Locate the cell with the specified text and output its (X, Y) center coordinate. 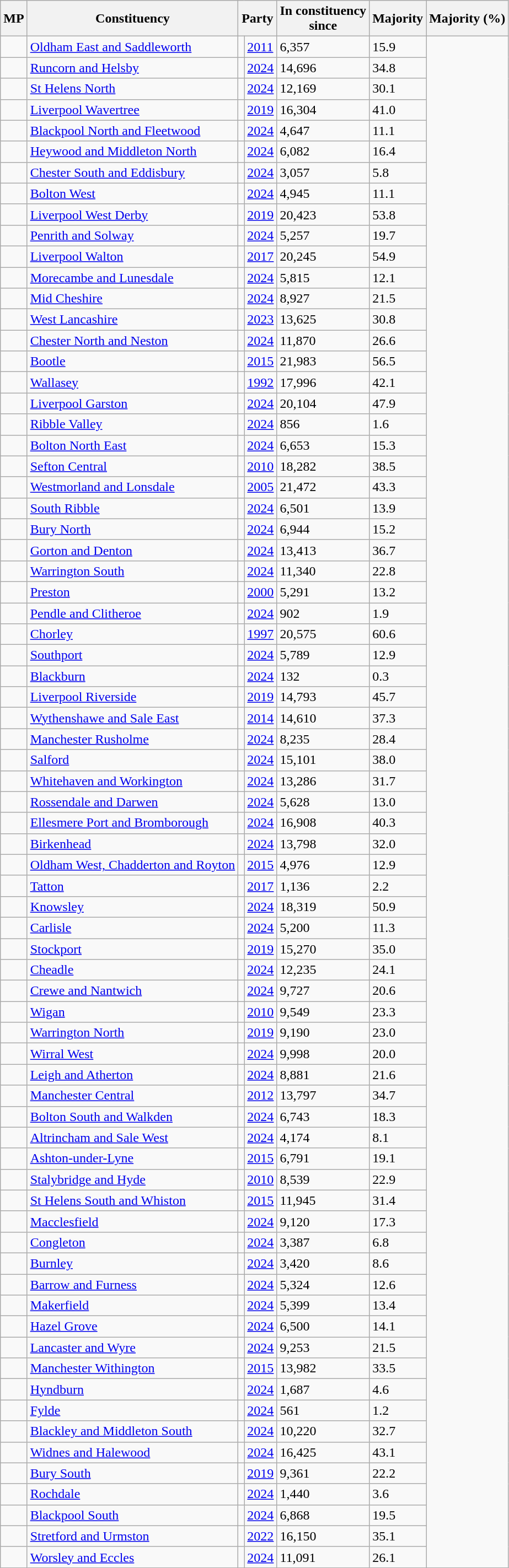
3,057 (323, 173)
12,169 (323, 89)
17,996 (323, 382)
Ashton-under-Lyne (132, 1159)
30.1 (398, 89)
9,361 (323, 1473)
6,743 (323, 1117)
Barrow and Furness (132, 1285)
Hyndburn (132, 1389)
Hazel Grove (132, 1327)
9,253 (323, 1348)
Constituency (132, 19)
8,881 (323, 1075)
Blackley and Middleton South (132, 1431)
Bolton North East (132, 445)
24.1 (398, 970)
4,174 (323, 1138)
13,797 (323, 1096)
38.0 (398, 760)
32.7 (398, 1431)
Liverpool Walton (132, 256)
6,868 (323, 1515)
42.1 (398, 382)
2022 (260, 1536)
36.7 (398, 550)
45.7 (398, 697)
Blackpool South (132, 1515)
41.0 (398, 110)
16,425 (323, 1452)
Chorley (132, 634)
Chester North and Neston (132, 341)
Ribble Valley (132, 424)
1992 (260, 382)
Macclesfield (132, 1221)
Manchester Central (132, 1096)
3,387 (323, 1242)
Oldham West, Chadderton and Royton (132, 865)
West Lancashire (132, 320)
6,082 (323, 152)
Blackburn (132, 676)
32.0 (398, 844)
13.9 (398, 508)
2014 (260, 718)
Bury North (132, 529)
0.3 (398, 676)
8,235 (323, 739)
Majority (%) (468, 19)
12.1 (398, 277)
6,500 (323, 1327)
Warrington North (132, 1033)
Bootle (132, 362)
16,304 (323, 110)
2005 (260, 487)
Chester South and Eddisbury (132, 173)
4,945 (323, 193)
Tatton (132, 886)
33.5 (398, 1368)
Runcorn and Helsby (132, 68)
12,235 (323, 970)
47.9 (398, 403)
11,870 (323, 341)
9,727 (323, 991)
Fylde (132, 1410)
Knowsley (132, 907)
43.1 (398, 1452)
Worsley and Eccles (132, 1557)
8,539 (323, 1179)
5,200 (323, 928)
Wigan (132, 1012)
Ellesmere Port and Bromborough (132, 823)
14,696 (323, 68)
60.6 (398, 634)
4,976 (323, 865)
8,927 (323, 299)
Morecambe and Lunesdale (132, 277)
St Helens South and Whiston (132, 1200)
20,104 (323, 403)
22.9 (398, 1179)
35.1 (398, 1536)
6.8 (398, 1242)
Widnes and Halewood (132, 1452)
Leigh and Atherton (132, 1075)
5,628 (323, 802)
1.6 (398, 424)
26.6 (398, 341)
2012 (260, 1096)
16,908 (323, 823)
5,815 (323, 277)
37.3 (398, 718)
16,150 (323, 1536)
3.6 (398, 1494)
43.3 (398, 487)
13,982 (323, 1368)
14,793 (323, 697)
Liverpool Riverside (132, 697)
19.5 (398, 1515)
54.9 (398, 256)
21,472 (323, 487)
Warrington South (132, 571)
Mid Cheshire (132, 299)
Liverpool Wavertree (132, 110)
Rossendale and Darwen (132, 802)
3,420 (323, 1263)
8.1 (398, 1138)
Cheadle (132, 970)
19.7 (398, 235)
20.6 (398, 991)
MP (14, 19)
South Ribble (132, 508)
Lancaster and Wyre (132, 1348)
Southport (132, 655)
11,340 (323, 571)
Bury South (132, 1473)
1,136 (323, 886)
Penrith and Solway (132, 235)
11,945 (323, 1200)
20,575 (323, 634)
13.4 (398, 1306)
Altrincham and Sale West (132, 1138)
34.8 (398, 68)
13.0 (398, 802)
40.3 (398, 823)
14.1 (398, 1327)
1.2 (398, 1410)
Manchester Rusholme (132, 739)
Liverpool West Derby (132, 214)
21.6 (398, 1075)
5,257 (323, 235)
31.7 (398, 781)
38.5 (398, 466)
Congleton (132, 1242)
20,423 (323, 214)
19.1 (398, 1159)
13,798 (323, 844)
Blackpool North and Fleetwood (132, 131)
4.6 (398, 1389)
16.4 (398, 152)
11.3 (398, 928)
Bolton West (132, 193)
5.8 (398, 173)
Makerfield (132, 1306)
15.3 (398, 445)
22.8 (398, 571)
14,610 (323, 718)
Majority (398, 19)
St Helens North (132, 89)
35.0 (398, 949)
Wallasey (132, 382)
Westmorland and Lonsdale (132, 487)
12.6 (398, 1285)
Wirral West (132, 1054)
Stockport (132, 949)
Stretford and Urmston (132, 1536)
Carlisle (132, 928)
30.8 (398, 320)
6,357 (323, 47)
2011 (260, 47)
6,944 (323, 529)
56.5 (398, 362)
22.2 (398, 1473)
5,789 (323, 655)
9,998 (323, 1054)
902 (323, 613)
6,653 (323, 445)
4,647 (323, 131)
5,324 (323, 1285)
9,190 (323, 1033)
15,101 (323, 760)
Preston (132, 592)
Rochdale (132, 1494)
856 (323, 424)
Heywood and Middleton North (132, 152)
Sefton Central (132, 466)
1,687 (323, 1389)
53.8 (398, 214)
18.3 (398, 1117)
Pendle and Clitheroe (132, 613)
13.2 (398, 592)
Salford (132, 760)
1.9 (398, 613)
20.0 (398, 1054)
18,319 (323, 907)
Manchester Withington (132, 1368)
23.3 (398, 1012)
Gorton and Denton (132, 550)
Burnley (132, 1263)
Bolton South and Walkden (132, 1117)
31.4 (398, 1200)
2023 (260, 320)
Liverpool Garston (132, 403)
20,245 (323, 256)
Oldham East and Saddleworth (132, 47)
50.9 (398, 907)
13,413 (323, 550)
9,120 (323, 1221)
Birkenhead (132, 844)
5,291 (323, 592)
15.9 (398, 47)
13,286 (323, 781)
18,282 (323, 466)
13,625 (323, 320)
Party (258, 19)
Stalybridge and Hyde (132, 1179)
1,440 (323, 1494)
2000 (260, 592)
2.2 (398, 886)
9,549 (323, 1012)
15,270 (323, 949)
561 (323, 1410)
21,983 (323, 362)
In constituencysince (323, 19)
6,501 (323, 508)
34.7 (398, 1096)
5,399 (323, 1306)
Whitehaven and Workington (132, 781)
Wythenshawe and Sale East (132, 718)
11,091 (323, 1557)
8.6 (398, 1263)
26.1 (398, 1557)
Crewe and Nantwich (132, 991)
6,791 (323, 1159)
28.4 (398, 739)
10,220 (323, 1431)
15.2 (398, 529)
17.3 (398, 1221)
23.0 (398, 1033)
132 (323, 676)
1997 (260, 634)
